Locate the cell with the specified text and output its [x, y] center coordinate. 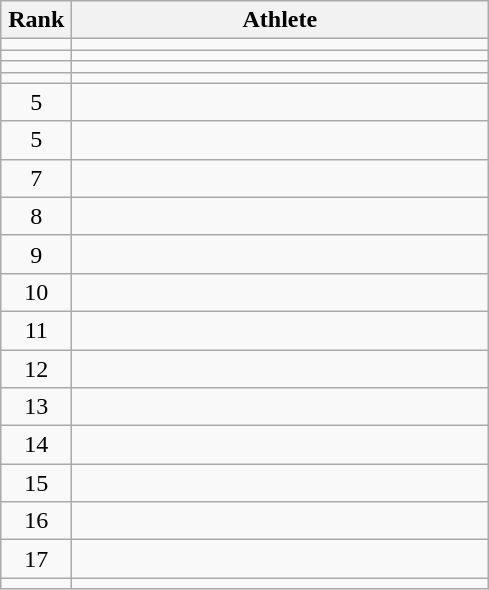
17 [36, 559]
15 [36, 483]
Athlete [280, 20]
8 [36, 216]
11 [36, 330]
Rank [36, 20]
7 [36, 178]
16 [36, 521]
9 [36, 254]
14 [36, 445]
13 [36, 407]
12 [36, 369]
10 [36, 292]
